Capture the cell that displays the provided text and extract its (x, y) central coordinate. 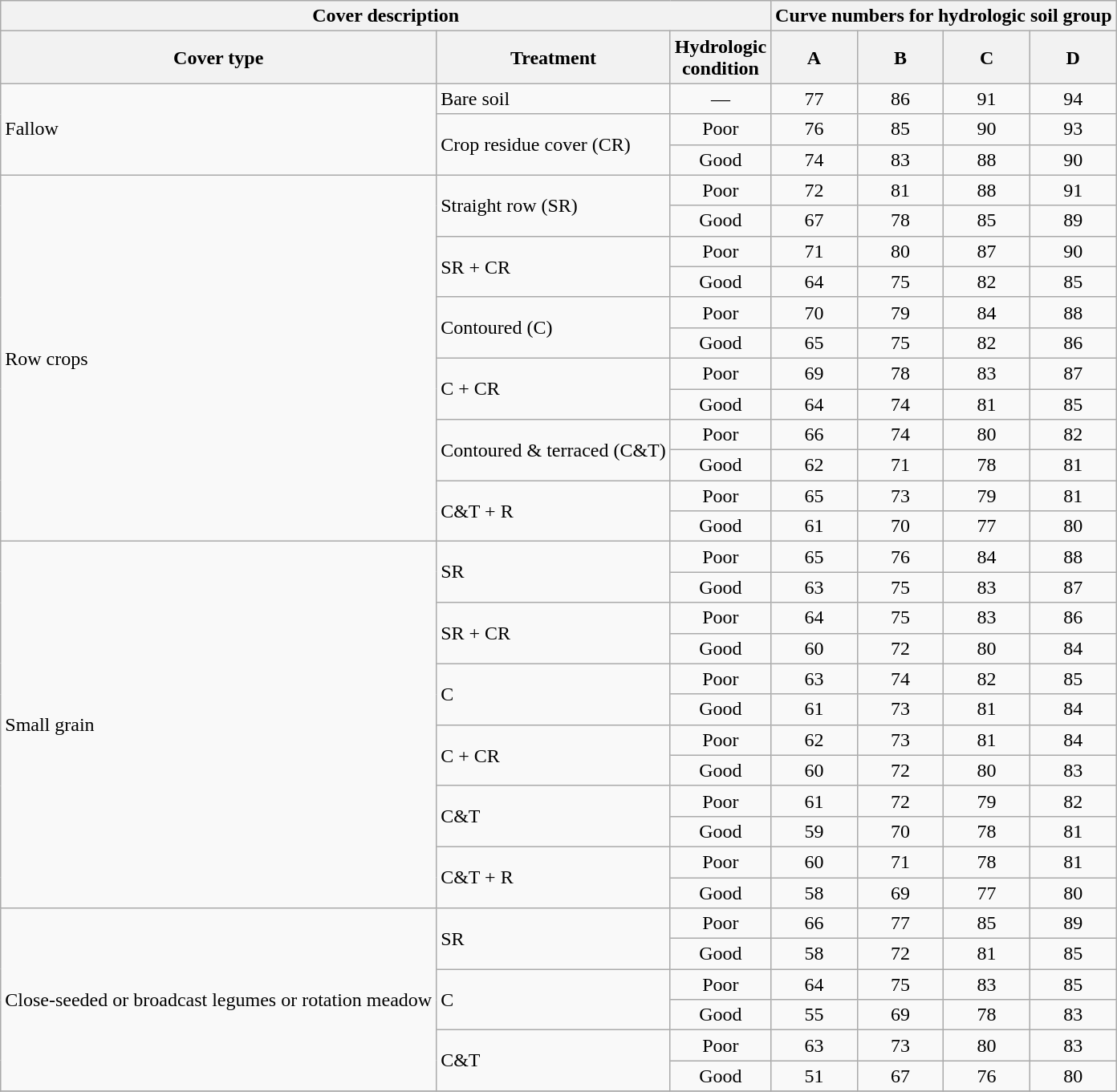
Bare soil (554, 99)
55 (814, 1015)
93 (1073, 129)
— (721, 99)
Curve numbers for hydrologic soil group (944, 16)
59 (814, 831)
B (900, 58)
Crop residue cover (CR) (554, 144)
51 (814, 1076)
D (1073, 58)
Contoured (C) (554, 327)
Straight row (SR) (554, 205)
Contoured & terraced (C&T) (554, 450)
Hydrologiccondition (721, 58)
Row crops (218, 358)
Close-seeded or broadcast legumes or rotation meadow (218, 1000)
94 (1073, 99)
Cover description (386, 16)
A (814, 58)
Small grain (218, 725)
Fallow (218, 129)
Cover type (218, 58)
Treatment (554, 58)
